Detect which cell encompasses the target text, then output its (X, Y) center coordinate. 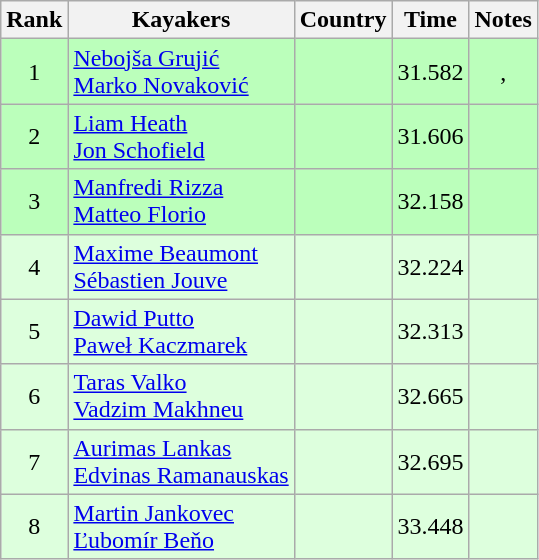
Taras ValkoVadzim Makhneu (181, 396)
3 (34, 202)
6 (34, 396)
32.313 (430, 332)
32.665 (430, 396)
Martin JankovecĽubomír Beňo (181, 526)
33.448 (430, 526)
Manfredi RizzaMatteo Florio (181, 202)
Time (430, 20)
7 (34, 462)
5 (34, 332)
32.224 (430, 266)
Maxime BeaumontSébastien Jouve (181, 266)
8 (34, 526)
Notes (503, 20)
Dawid PuttoPaweł Kaczmarek (181, 332)
31.606 (430, 136)
31.582 (430, 72)
Liam HeathJon Schofield (181, 136)
Country (343, 20)
32.695 (430, 462)
Rank (34, 20)
Kayakers (181, 20)
, (503, 72)
2 (34, 136)
Aurimas LankasEdvinas Ramanauskas (181, 462)
32.158 (430, 202)
1 (34, 72)
4 (34, 266)
Nebojša GrujićMarko Novaković (181, 72)
